Locate the cell with the specified text and output its (x, y) center coordinate. 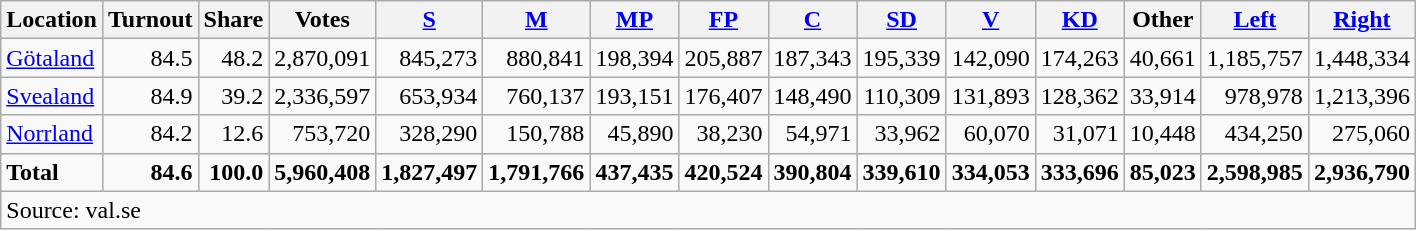
40,661 (1162, 58)
2,936,790 (1362, 172)
110,309 (902, 96)
198,394 (634, 58)
434,250 (1254, 134)
33,914 (1162, 96)
KD (1080, 20)
1,448,334 (1362, 58)
420,524 (724, 172)
333,696 (1080, 172)
845,273 (430, 58)
880,841 (536, 58)
48.2 (234, 58)
Source: val.se (708, 210)
85,023 (1162, 172)
978,978 (1254, 96)
MP (634, 20)
753,720 (322, 134)
339,610 (902, 172)
84.9 (150, 96)
84.5 (150, 58)
176,407 (724, 96)
84.6 (150, 172)
Location (52, 20)
142,090 (990, 58)
328,290 (430, 134)
100.0 (234, 172)
Turnout (150, 20)
Total (52, 172)
SD (902, 20)
10,448 (1162, 134)
M (536, 20)
148,490 (812, 96)
12.6 (234, 134)
84.2 (150, 134)
2,870,091 (322, 58)
128,362 (1080, 96)
31,071 (1080, 134)
V (990, 20)
Votes (322, 20)
334,053 (990, 172)
Share (234, 20)
150,788 (536, 134)
Götaland (52, 58)
Left (1254, 20)
2,598,985 (1254, 172)
174,263 (1080, 58)
60,070 (990, 134)
5,960,408 (322, 172)
653,934 (430, 96)
54,971 (812, 134)
38,230 (724, 134)
760,137 (536, 96)
131,893 (990, 96)
Norrland (52, 134)
33,962 (902, 134)
45,890 (634, 134)
Other (1162, 20)
1,827,497 (430, 172)
1,185,757 (1254, 58)
Svealand (52, 96)
S (430, 20)
437,435 (634, 172)
2,336,597 (322, 96)
187,343 (812, 58)
Right (1362, 20)
205,887 (724, 58)
C (812, 20)
195,339 (902, 58)
275,060 (1362, 134)
1,791,766 (536, 172)
1,213,396 (1362, 96)
390,804 (812, 172)
193,151 (634, 96)
39.2 (234, 96)
FP (724, 20)
